For the text-containing cell, return its midpoint in [x, y] coordinate format. 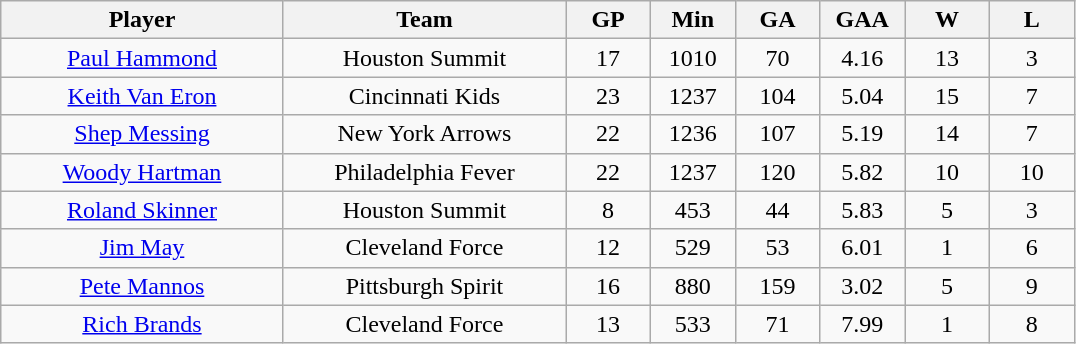
Paul Hammond [142, 58]
GP [608, 20]
159 [778, 286]
23 [608, 96]
W [948, 20]
1236 [692, 134]
GAA [862, 20]
GA [778, 20]
5.04 [862, 96]
Jim May [142, 248]
17 [608, 58]
71 [778, 324]
533 [692, 324]
New York Arrows [424, 134]
Pittsburgh Spirit [424, 286]
107 [778, 134]
Rich Brands [142, 324]
6.01 [862, 248]
Team [424, 20]
104 [778, 96]
6 [1032, 248]
7.99 [862, 324]
14 [948, 134]
Woody Hartman [142, 172]
9 [1032, 286]
12 [608, 248]
Roland Skinner [142, 210]
5.83 [862, 210]
Philadelphia Fever [424, 172]
Player [142, 20]
1010 [692, 58]
L [1032, 20]
Min [692, 20]
Shep Messing [142, 134]
4.16 [862, 58]
16 [608, 286]
3.02 [862, 286]
453 [692, 210]
880 [692, 286]
Pete Mannos [142, 286]
Keith Van Eron [142, 96]
529 [692, 248]
5.82 [862, 172]
53 [778, 248]
15 [948, 96]
120 [778, 172]
44 [778, 210]
70 [778, 58]
5.19 [862, 134]
Cincinnati Kids [424, 96]
